Identify which cell holds the provided text, then report its (X, Y) central coordinate. 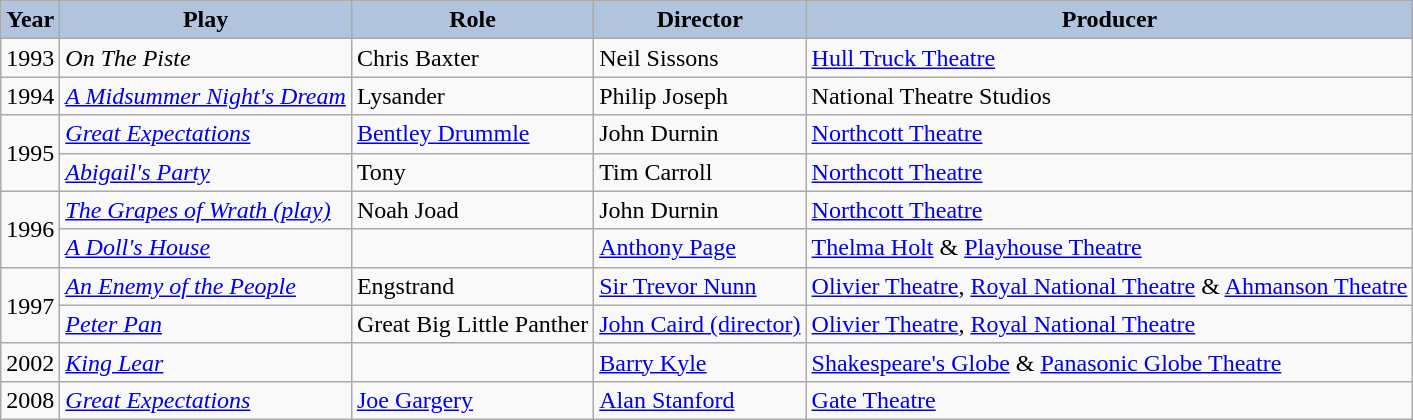
Olivier Theatre, Royal National Theatre (1110, 324)
Producer (1110, 20)
2002 (30, 362)
Year (30, 20)
National Theatre Studios (1110, 96)
1997 (30, 305)
Tim Carroll (700, 172)
Role (472, 20)
Shakespeare's Globe & Panasonic Globe Theatre (1110, 362)
Barry Kyle (700, 362)
Thelma Holt & Playhouse Theatre (1110, 248)
Bentley Drummle (472, 134)
Hull Truck Theatre (1110, 58)
On The Piste (206, 58)
Neil Sissons (700, 58)
Engstrand (472, 286)
1995 (30, 153)
A Midsummer Night's Dream (206, 96)
Philip Joseph (700, 96)
2008 (30, 400)
John Caird (director) (700, 324)
An Enemy of the People (206, 286)
King Lear (206, 362)
Noah Joad (472, 210)
Anthony Page (700, 248)
1996 (30, 229)
1994 (30, 96)
A Doll's House (206, 248)
Tony (472, 172)
Gate Theatre (1110, 400)
Joe Gargery (472, 400)
1993 (30, 58)
The Grapes of Wrath (play) (206, 210)
Director (700, 20)
Play (206, 20)
Peter Pan (206, 324)
Olivier Theatre, Royal National Theatre & Ahmanson Theatre (1110, 286)
Chris Baxter (472, 58)
Alan Stanford (700, 400)
Abigail's Party (206, 172)
Great Big Little Panther (472, 324)
Sir Trevor Nunn (700, 286)
Lysander (472, 96)
